Return the [x, y] coordinate for the center point of the cell that contains the specified text.  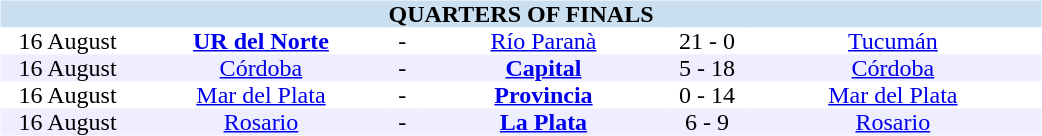
Tucumán [892, 42]
21 - 0 [707, 42]
UR del Norte [262, 42]
QUARTERS OF FINALS [520, 14]
6 - 9 [707, 122]
La Plata [544, 122]
0 - 14 [707, 96]
5 - 18 [707, 68]
Capital [544, 68]
Río Paranà [544, 42]
Provincia [544, 96]
